Identify which cell holds the provided text, then report its (X, Y) central coordinate. 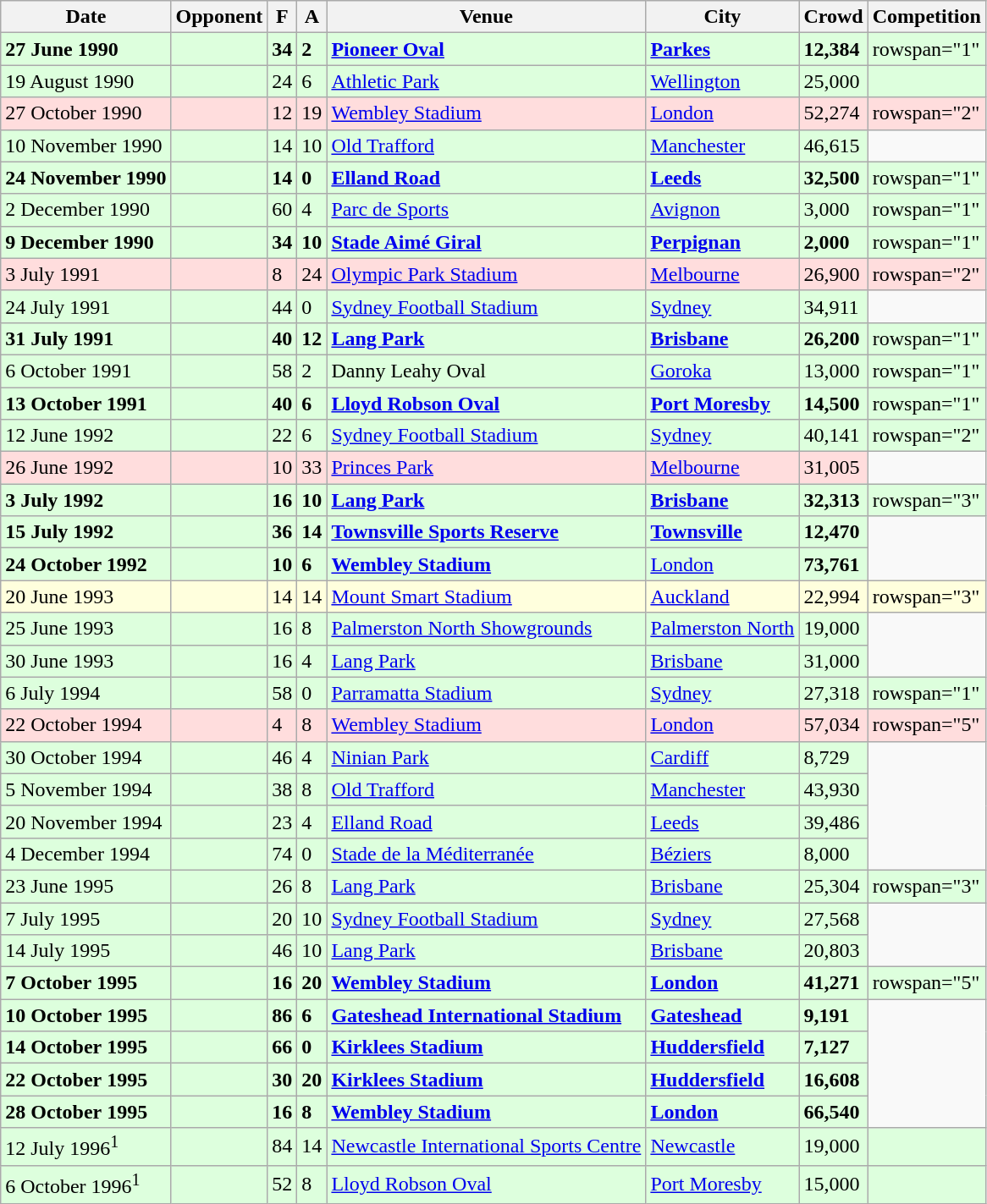
20 June 1993 (86, 597)
Venue (486, 17)
14 July 1995 (86, 951)
Goroka (723, 371)
15 July 1992 (86, 532)
30 (283, 1080)
8,000 (833, 854)
27,318 (833, 693)
31 July 1991 (86, 338)
3,000 (833, 210)
Cardiff (723, 757)
Mount Smart Stadium (486, 597)
Gateshead International Stadium (486, 1015)
26 (283, 886)
12 June 1992 (86, 436)
Pioneer Oval (486, 49)
22 October 1994 (86, 725)
9,191 (833, 1015)
10 November 1990 (86, 146)
23 June 1995 (86, 886)
19 (312, 113)
Wellington (723, 81)
25,304 (833, 886)
14 October 1995 (86, 1047)
32,500 (833, 178)
44 (283, 306)
40,141 (833, 436)
7 July 1995 (86, 918)
Palmerston North (723, 629)
F (283, 17)
Perpignan (723, 242)
26,200 (833, 338)
34,911 (833, 306)
38 (283, 789)
12,384 (833, 49)
22,994 (833, 597)
39,486 (833, 822)
23 (283, 822)
16,608 (833, 1080)
24 July 1991 (86, 306)
20,803 (833, 951)
City (723, 17)
27 October 1990 (86, 113)
60 (283, 210)
19 August 1990 (86, 81)
32,313 (833, 500)
7 October 1995 (86, 983)
57,034 (833, 725)
27,568 (833, 918)
22 (283, 436)
9 December 1990 (86, 242)
10 October 1995 (86, 1015)
A (312, 17)
Béziers (723, 854)
33 (312, 468)
Date (86, 17)
Palmerston North Showgrounds (486, 629)
24 October 1992 (86, 564)
22 October 1995 (86, 1080)
66 (283, 1047)
6 October 19961 (86, 1185)
7,127 (833, 1047)
8,729 (833, 757)
Opponent (219, 17)
Princes Park (486, 468)
5 November 1994 (86, 789)
73,761 (833, 564)
Townsville Sports Reserve (486, 532)
Newcastle (723, 1147)
31,000 (833, 661)
84 (283, 1147)
43,930 (833, 789)
14,500 (833, 404)
86 (283, 1015)
Competition (926, 17)
Athletic Park (486, 81)
Olympic Park Stadium (486, 274)
41,271 (833, 983)
3 July 1992 (86, 500)
12 July 19961 (86, 1147)
Parramatta Stadium (486, 693)
Parc de Sports (486, 210)
26,900 (833, 274)
Crowd (833, 17)
Parkes (723, 49)
Danny Leahy Oval (486, 371)
25,000 (833, 81)
13,000 (833, 371)
52,274 (833, 113)
28 October 1995 (86, 1112)
6 October 1991 (86, 371)
26 June 1992 (86, 468)
15,000 (833, 1185)
24 November 1990 (86, 178)
4 December 1994 (86, 854)
Avignon (723, 210)
74 (283, 854)
Stade de la Méditerranée (486, 854)
Stade Aimé Giral (486, 242)
30 June 1993 (86, 661)
Newcastle International Sports Centre (486, 1147)
52 (283, 1185)
31,005 (833, 468)
3 July 1991 (86, 274)
66,540 (833, 1112)
Gateshead (723, 1015)
30 October 1994 (86, 757)
25 June 1993 (86, 629)
46,615 (833, 146)
Ninian Park (486, 757)
2,000 (833, 242)
13 October 1991 (86, 404)
20 November 1994 (86, 822)
6 July 1994 (86, 693)
36 (283, 532)
2 December 1990 (86, 210)
Auckland (723, 597)
12,470 (833, 532)
27 June 1990 (86, 49)
Townsville (723, 532)
